Provide the [X, Y] coordinate of the cell's center where the given text is located.  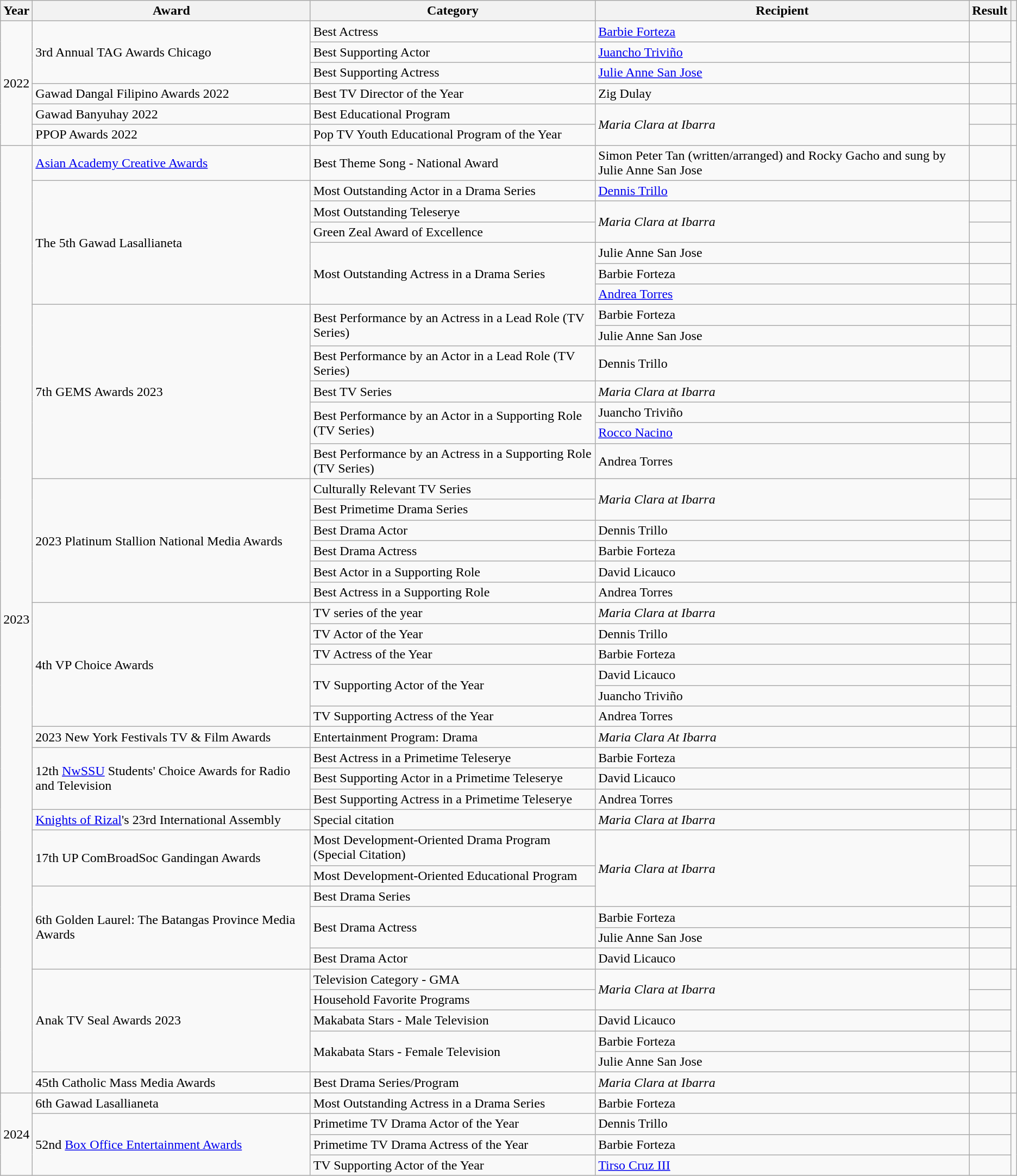
7th GEMS Awards 2023 [172, 392]
2024 [16, 1134]
Makabata Stars - Male Television [453, 1021]
Rocco Nacino [782, 433]
Knights of Rizal's 23rd International Assembly [172, 820]
12th NwSSU Students' Choice Awards for Radio and Television [172, 778]
Tirso Cruz III [782, 1165]
2022 [16, 83]
Most Development-Oriented Educational Program [453, 876]
TV Actress of the Year [453, 655]
Best Performance by an Actor in a Lead Role (TV Series) [453, 364]
Best Actress [453, 32]
TV series of the year [453, 613]
Award [172, 11]
2023 Platinum Stallion National Media Awards [172, 540]
17th UP ComBroadSoc Gandingan Awards [172, 858]
Simon Peter Tan (written/arranged) and Rocky Gacho and sung by Julie Anne San Jose [782, 163]
Best Theme Song - National Award [453, 163]
3rd Annual TAG Awards Chicago [172, 52]
Anak TV Seal Awards 2023 [172, 1021]
Best Supporting Actress in a Primetime Teleserye [453, 799]
Best Actor in a Supporting Role [453, 571]
Best Educational Program [453, 114]
Best Supporting Actor [453, 52]
Most Outstanding Teleserye [453, 211]
Maria Clara At Ibarra [782, 737]
Entertainment Program: Drama [453, 737]
Best Primetime Drama Series [453, 510]
45th Catholic Mass Media Awards [172, 1083]
PPOP Awards 2022 [172, 135]
6th Gawad Lasallianeta [172, 1103]
Green Zeal Award of Excellence [453, 232]
6th Golden Laurel: The Batangas Province Media Awards [172, 927]
Best Drama Series/Program [453, 1083]
Primetime TV Drama Actress of the Year [453, 1144]
Best Performance by an Actress in a Lead Role (TV Series) [453, 325]
Best TV Series [453, 392]
2023 New York Festivals TV & Film Awards [172, 737]
Most Outstanding Actor in a Drama Series [453, 191]
2023 [16, 619]
Best Performance by an Actress in a Supporting Role (TV Series) [453, 461]
Television Category - GMA [453, 979]
Most Development-Oriented Drama Program (Special Citation) [453, 847]
TV Supporting Actress of the Year [453, 716]
52nd Box Office Entertainment Awards [172, 1144]
Gawad Banyuhay 2022 [172, 114]
Year [16, 11]
4th VP Choice Awards [172, 664]
The 5th Gawad Lasallianeta [172, 242]
Pop TV Youth Educational Program of the Year [453, 135]
Best Supporting Actress [453, 73]
Special citation [453, 820]
Household Favorite Programs [453, 1000]
TV Actor of the Year [453, 634]
Best Drama Series [453, 896]
Best Actress in a Primetime Teleserye [453, 758]
Culturally Relevant TV Series [453, 489]
Best Performance by an Actor in a Supporting Role (TV Series) [453, 423]
Best TV Director of the Year [453, 93]
Asian Academy Creative Awards [172, 163]
Zig Dulay [782, 93]
Category [453, 11]
Primetime TV Drama Actor of the Year [453, 1124]
Result [990, 11]
Makabata Stars - Female Television [453, 1052]
Best Actress in a Supporting Role [453, 592]
Gawad Dangal Filipino Awards 2022 [172, 93]
Best Supporting Actor in a Primetime Teleserye [453, 778]
Recipient [782, 11]
